Provide the (X, Y) coordinate of the cell's center where the given text is located.  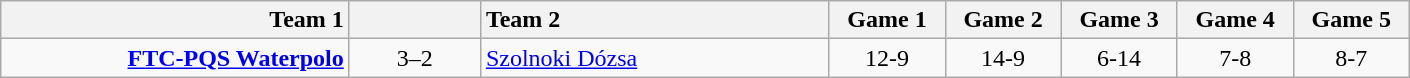
6-14 (1119, 58)
Game 4 (1235, 20)
7-8 (1235, 58)
8-7 (1351, 58)
Game 3 (1119, 20)
Szolnoki Dózsa (654, 58)
Team 1 (176, 20)
Game 1 (887, 20)
FTC-PQS Waterpolo (176, 58)
Team 2 (654, 20)
Game 5 (1351, 20)
3–2 (414, 58)
Game 2 (1003, 20)
12-9 (887, 58)
14-9 (1003, 58)
